Return the [X, Y] coordinate for the center point of the cell that contains the specified text.  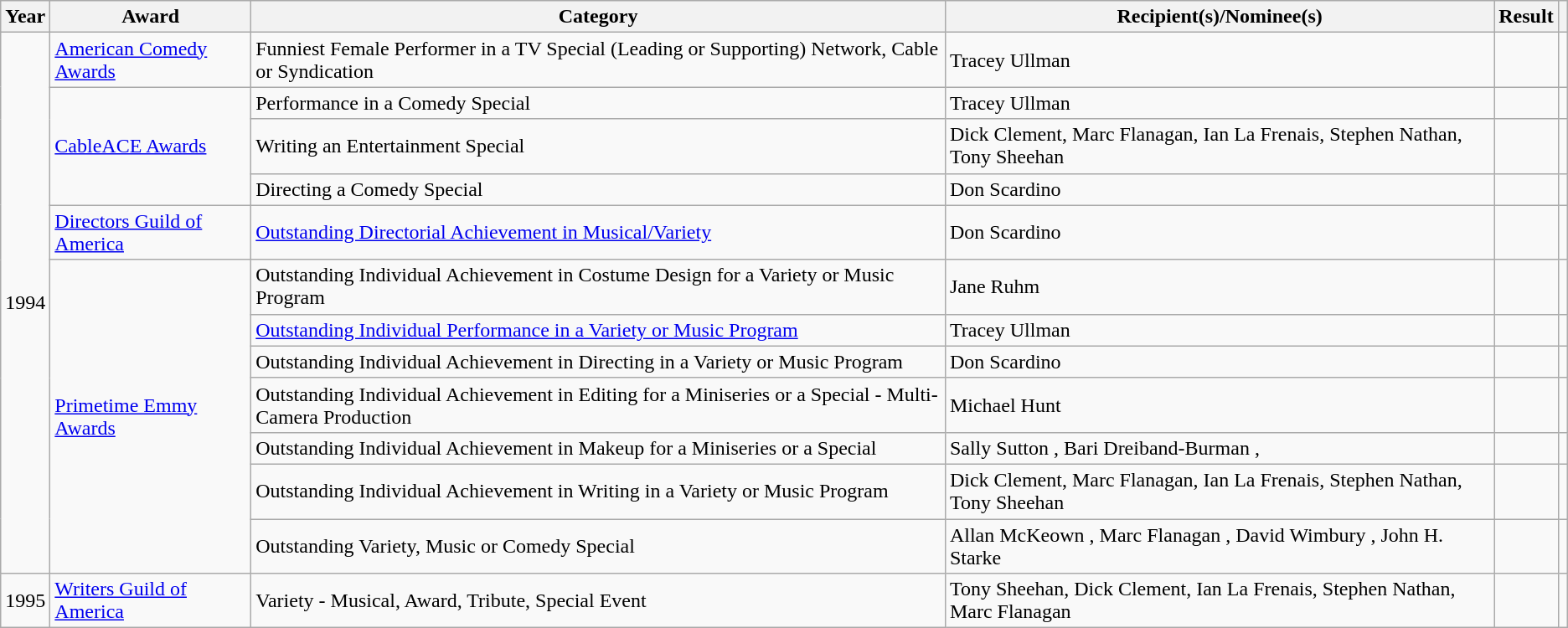
Outstanding Individual Achievement in Makeup for a Miniseries or a Special [598, 448]
American Comedy Awards [151, 60]
Sally Sutton , Bari Dreiband-Burman , [1220, 448]
Performance in a Comedy Special [598, 103]
Directing a Comedy Special [598, 189]
Result [1526, 17]
Outstanding Individual Achievement in Editing for a Miniseries or a Special - Multi-Camera Production [598, 405]
Directors Guild of America [151, 233]
Outstanding Individual Achievement in Writing in a Variety or Music Program [598, 491]
Outstanding Directorial Achievement in Musical/Variety [598, 233]
1994 [25, 303]
Michael Hunt [1220, 405]
Outstanding Individual Performance in a Variety or Music Program [598, 330]
CableACE Awards [151, 146]
Writers Guild of America [151, 601]
Award [151, 17]
1995 [25, 601]
Allan McKeown , Marc Flanagan , David Wimbury , John H. Starke [1220, 546]
Tony Sheehan, Dick Clement, Ian La Frenais, Stephen Nathan, Marc Flanagan [1220, 601]
Outstanding Variety, Music or Comedy Special [598, 546]
Writing an Entertainment Special [598, 146]
Outstanding Individual Achievement in Costume Design for a Variety or Music Program [598, 286]
Funniest Female Performer in a TV Special (Leading or Supporting) Network, Cable or Syndication [598, 60]
Category [598, 17]
Jane Ruhm [1220, 286]
Primetime Emmy Awards [151, 416]
Year [25, 17]
Recipient(s)/Nominee(s) [1220, 17]
Variety - Musical, Award, Tribute, Special Event [598, 601]
Outstanding Individual Achievement in Directing in a Variety or Music Program [598, 362]
